Provide the [X, Y] coordinate of the cell's center where the given text is located.  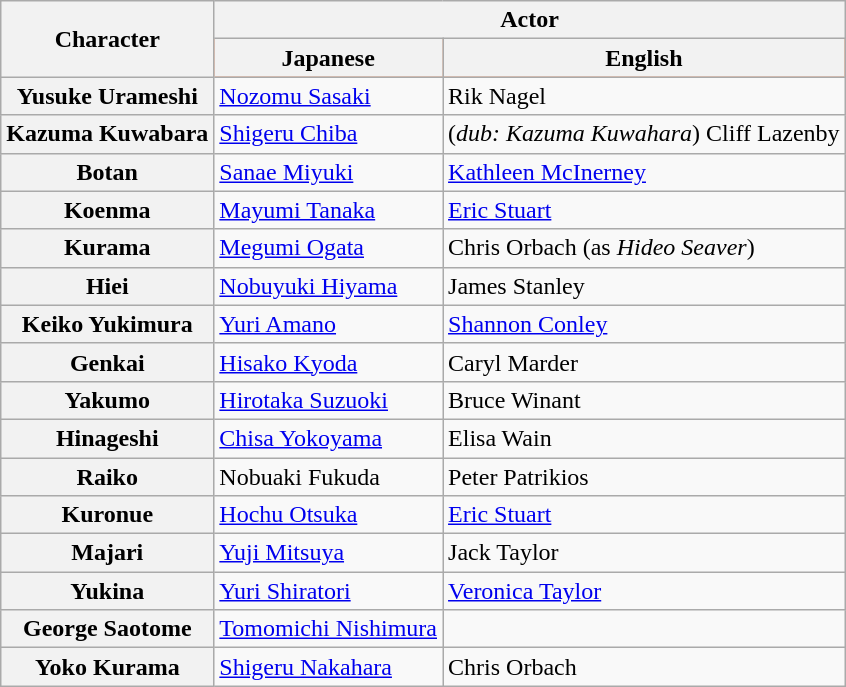
Chris Orbach [644, 667]
Bruce Winant [644, 400]
Yoko Kurama [108, 667]
Jack Taylor [644, 553]
(dub: Kazuma Kuwahara) Cliff Lazenby [644, 134]
Nobuaki Fukuda [328, 477]
Tomomichi Nishimura [328, 629]
Sanae Miyuki [328, 172]
Kazuma Kuwabara [108, 134]
Kurama [108, 248]
Yusuke Urameshi [108, 96]
Chris Orbach (as Hideo Seaver) [644, 248]
Genkai [108, 362]
Yuji Mitsuya [328, 553]
Yukina [108, 591]
Botan [108, 172]
Hiei [108, 286]
Veronica Taylor [644, 591]
Shigeru Nakahara [328, 667]
Yuri Shiratori [328, 591]
Megumi Ogata [328, 248]
Nobuyuki Hiyama [328, 286]
Shigeru Chiba [328, 134]
Caryl Marder [644, 362]
George Saotome [108, 629]
Mayumi Tanaka [328, 210]
Keiko Yukimura [108, 324]
Character [108, 39]
Hisako Kyoda [328, 362]
Koenma [108, 210]
Hinageshi [108, 438]
James Stanley [644, 286]
Peter Patrikios [644, 477]
Kuronue [108, 515]
English [644, 58]
Nozomu Sasaki [328, 96]
Chisa Yokoyama [328, 438]
Japanese [328, 58]
Raiko [108, 477]
Shannon Conley [644, 324]
Rik Nagel [644, 96]
Yuri Amano [328, 324]
Elisa Wain [644, 438]
Kathleen McInerney [644, 172]
Majari [108, 553]
Hirotaka Suzuoki [328, 400]
Yakumo [108, 400]
Actor [530, 20]
Hochu Otsuka [328, 515]
